Detect which cell encompasses the target text, then output its [X, Y] center coordinate. 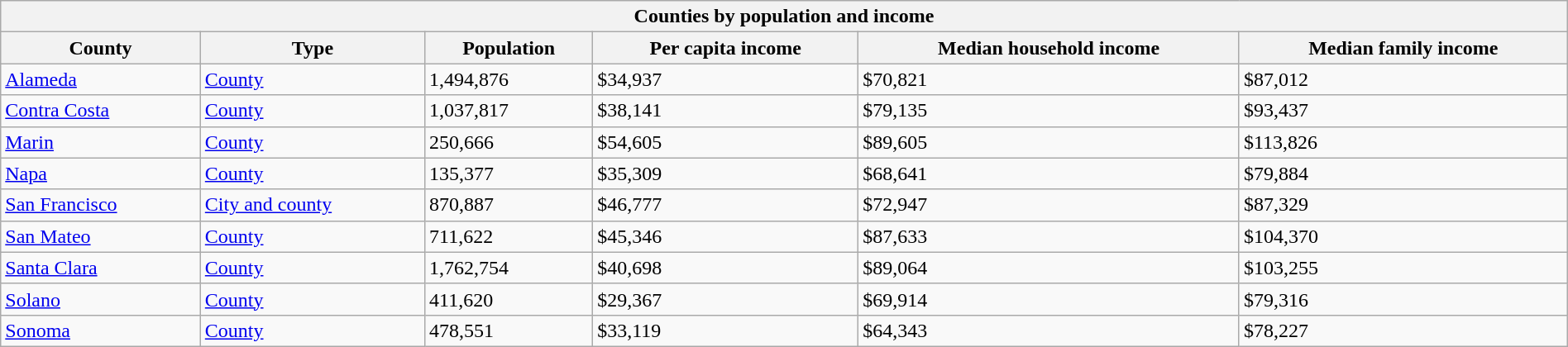
Population [509, 48]
Contra Costa [101, 111]
$54,605 [726, 142]
$35,309 [726, 173]
$33,119 [726, 330]
250,666 [509, 142]
San Mateo [101, 236]
Marin [101, 142]
City and county [313, 205]
$72,947 [1049, 205]
1,037,817 [509, 111]
870,887 [509, 205]
Per capita income [726, 48]
$70,821 [1049, 79]
$93,437 [1403, 111]
$40,698 [726, 268]
$113,826 [1403, 142]
$45,346 [726, 236]
478,551 [509, 330]
$78,227 [1403, 330]
$68,641 [1049, 173]
Type [313, 48]
Alameda [101, 79]
Sonoma [101, 330]
$103,255 [1403, 268]
$79,135 [1049, 111]
$34,937 [726, 79]
$69,914 [1049, 299]
711,622 [509, 236]
$89,064 [1049, 268]
Solano [101, 299]
$79,316 [1403, 299]
$89,605 [1049, 142]
$46,777 [726, 205]
135,377 [509, 173]
Napa [101, 173]
$29,367 [726, 299]
$38,141 [726, 111]
San Francisco [101, 205]
$87,012 [1403, 79]
$64,343 [1049, 330]
1,494,876 [509, 79]
411,620 [509, 299]
Median household income [1049, 48]
$79,884 [1403, 173]
Median family income [1403, 48]
1,762,754 [509, 268]
Counties by population and income [784, 17]
Santa Clara [101, 268]
$87,633 [1049, 236]
$87,329 [1403, 205]
$104,370 [1403, 236]
